Scan for the cell matching the given text and deliver its (X, Y) coordinate at center. 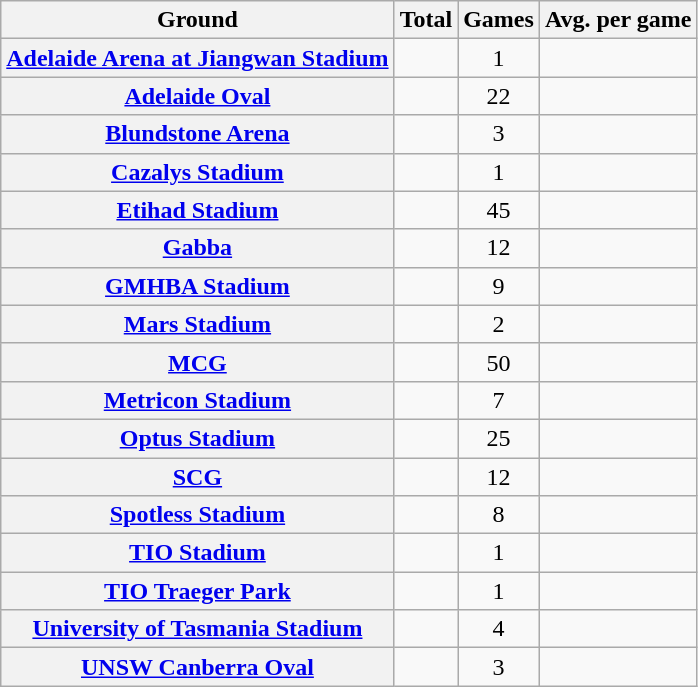
4 (499, 629)
2 (499, 324)
25 (499, 438)
50 (499, 362)
Metricon Stadium (198, 400)
MCG (198, 362)
SCG (198, 477)
22 (499, 96)
UNSW Canberra Oval (198, 667)
45 (499, 210)
9 (499, 286)
Spotless Stadium (198, 515)
Adelaide Arena at Jiangwan Stadium (198, 58)
Gabba (198, 248)
Ground (198, 20)
Optus Stadium (198, 438)
Total (426, 20)
Adelaide Oval (198, 96)
Mars Stadium (198, 324)
TIO Stadium (198, 553)
Cazalys Stadium (198, 172)
GMHBA Stadium (198, 286)
8 (499, 515)
7 (499, 400)
TIO Traeger Park (198, 591)
Etihad Stadium (198, 210)
Avg. per game (618, 20)
Blundstone Arena (198, 134)
University of Tasmania Stadium (198, 629)
Games (499, 20)
